Return the [x, y] coordinate for the center point of the cell that contains the specified text.  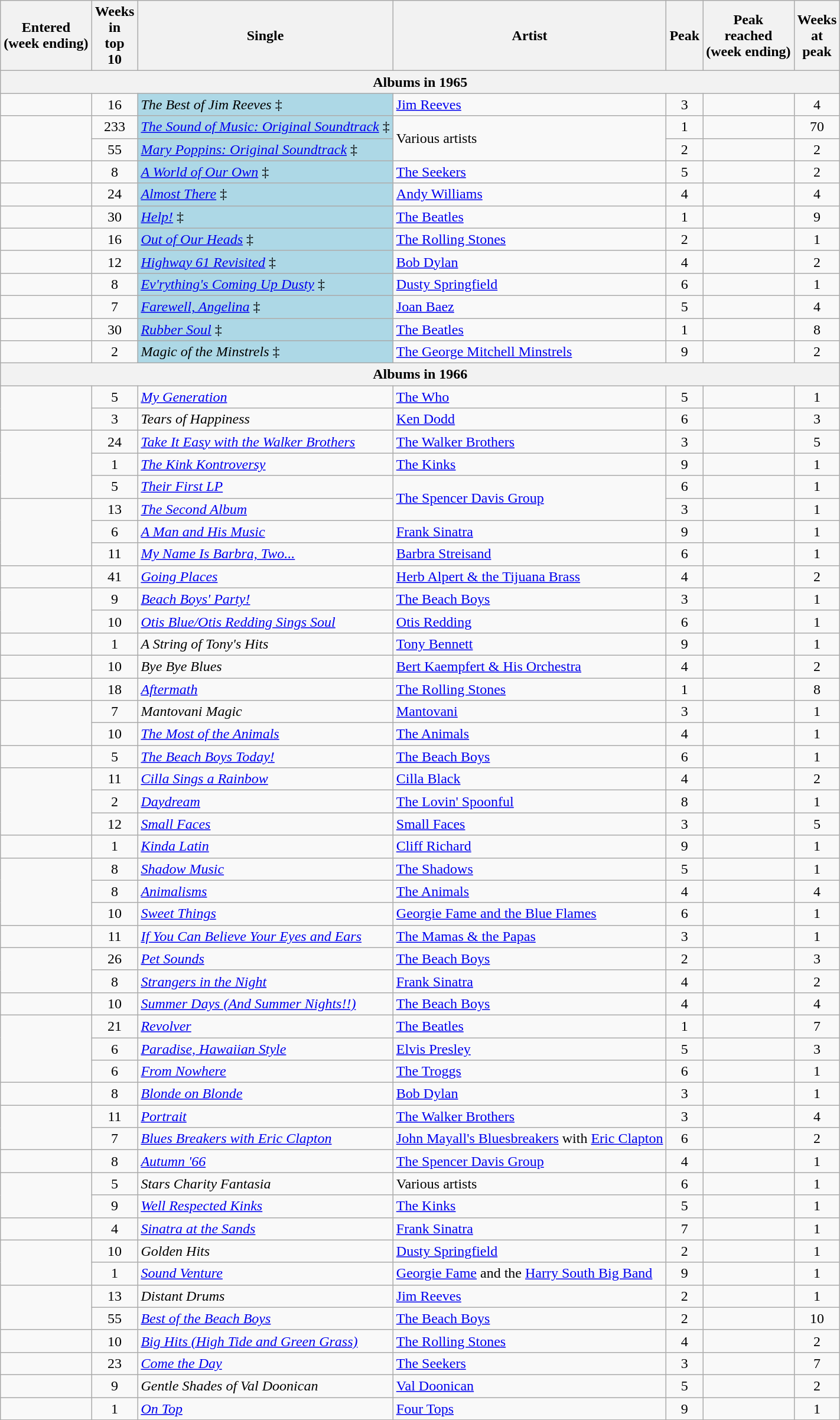
Four Tops [529, 1409]
Well Respected Kinks [265, 1206]
Otis Blue/Otis Redding Sings Soul [265, 621]
Highway 61 Revisited ‡ [265, 262]
Peak [685, 35]
21 [115, 1026]
Sound Venture [265, 1274]
Portrait [265, 1116]
My Generation [265, 397]
Daydream [265, 802]
Bert Kaempfert & His Orchestra [529, 666]
Animalisms [265, 891]
Albums in 1966 [421, 374]
Georgie Fame and the Harry South Big Band [529, 1274]
The George Mitchell Minstrels [529, 352]
Blonde on Blonde [265, 1094]
Tears of Happiness [265, 419]
Weeksintop10 [115, 35]
18 [115, 689]
Take It Easy with the Walker Brothers [265, 442]
Farewell, Angelina ‡ [265, 307]
Distant Drums [265, 1296]
Help! ‡ [265, 217]
Strangers in the Night [265, 981]
On Top [265, 1409]
Bye Bye Blues [265, 666]
Barbra Streisand [529, 554]
Beach Boys' Party! [265, 599]
The Beach Boys Today! [265, 757]
From Nowhere [265, 1071]
Weeksatpeak [817, 35]
Georgie Fame and the Blue Flames [529, 914]
The Troggs [529, 1071]
Mary Poppins: Original Soundtrack ‡ [265, 149]
70 [817, 127]
Val Doonican [529, 1386]
If You Can Believe Your Eyes and Ears [265, 936]
The Shadows [529, 869]
Come the Day [265, 1363]
Their First LP [265, 487]
A String of Tony's Hits [265, 644]
The Who [529, 397]
Rubber Soul ‡ [265, 329]
Shadow Music [265, 869]
The Most of the Animals [265, 734]
Cilla Sings a Rainbow [265, 779]
Paradise, Hawaiian Style [265, 1048]
Going Places [265, 577]
Andy Williams [529, 194]
Elvis Presley [529, 1048]
A World of Our Own ‡ [265, 172]
Big Hits (High Tide and Green Grass) [265, 1341]
Blues Breakers with Eric Clapton [265, 1139]
26 [115, 959]
Summer Days (And Summer Nights!!) [265, 1004]
A Man and His Music [265, 532]
Ev'rything's Coming Up Dusty ‡ [265, 284]
The Lovin' Spoonful [529, 802]
Mantovani Magic [265, 712]
Cilla Black [529, 779]
Tony Bennett [529, 644]
Single [265, 35]
Cliff Richard [529, 846]
Golden Hits [265, 1251]
Almost There ‡ [265, 194]
Albums in 1965 [421, 82]
Gentle Shades of Val Doonican [265, 1386]
Kinda Latin [265, 846]
The Second Album [265, 509]
Pet Sounds [265, 959]
The Mamas & the Papas [529, 936]
Otis Redding [529, 621]
Herb Alpert & the Tijuana Brass [529, 577]
23 [115, 1363]
41 [115, 577]
John Mayall's Bluesbreakers with Eric Clapton [529, 1139]
Magic of the Minstrels ‡ [265, 352]
My Name Is Barbra, Two... [265, 554]
Mantovani [529, 712]
Revolver [265, 1026]
The Best of Jim Reeves ‡ [265, 105]
Autumn '66 [265, 1161]
Sweet Things [265, 914]
Best of the Beach Boys [265, 1318]
Stars Charity Fantasia [265, 1184]
Aftermath [265, 689]
233 [115, 127]
Peakreached (week ending) [748, 35]
Out of Our Heads ‡ [265, 239]
The Sound of Music: Original Soundtrack ‡ [265, 127]
Artist [529, 35]
Sinatra at the Sands [265, 1229]
Entered (week ending) [46, 35]
The Kink Kontroversy [265, 464]
Joan Baez [529, 307]
Ken Dodd [529, 419]
